Return (x, y) of the center of cell containing provided text 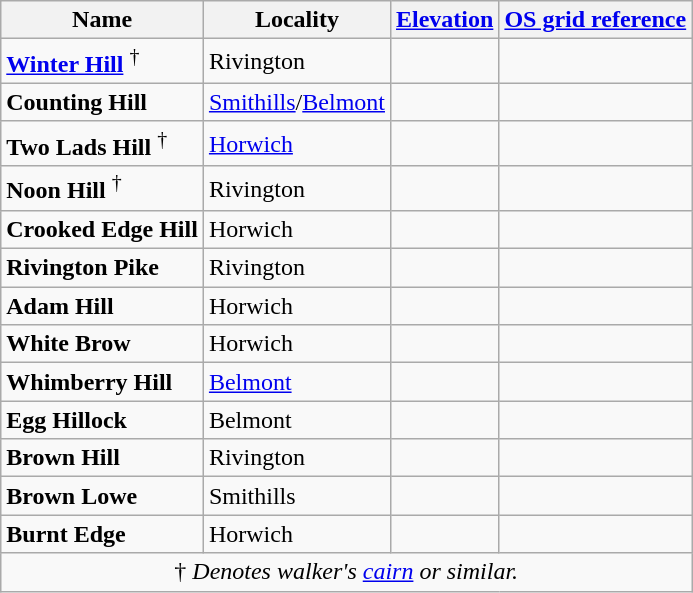
Two Lads Hill † (102, 144)
Egg Hillock (102, 420)
† Denotes walker's cairn or similar. (346, 572)
Locality (296, 20)
OS grid reference (596, 20)
Smithills/Belmont (296, 102)
Elevation (444, 20)
Crooked Edge Hill (102, 230)
Adam Hill (102, 306)
Winter Hill † (102, 62)
Whimberry Hill (102, 382)
Smithills (296, 496)
Brown Hill (102, 458)
Noon Hill † (102, 188)
Brown Lowe (102, 496)
Name (102, 20)
Rivington Pike (102, 268)
Burnt Edge (102, 534)
Counting Hill (102, 102)
White Brow (102, 344)
